From the cell containing the given text, extract its center point as [X, Y] coordinate. 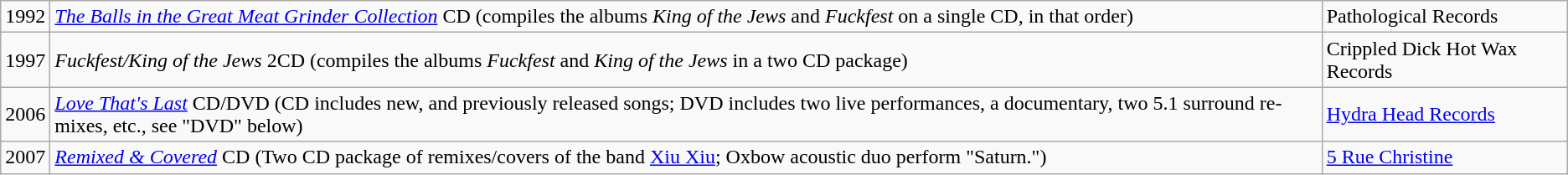
2006 [25, 114]
Fuckfest/King of the Jews 2CD (compiles the albums Fuckfest and King of the Jews in a two CD package) [686, 60]
1997 [25, 60]
1992 [25, 17]
5 Rue Christine [1444, 157]
The Balls in the Great Meat Grinder Collection CD (compiles the albums King of the Jews and Fuckfest on a single CD, in that order) [686, 17]
Pathological Records [1444, 17]
Hydra Head Records [1444, 114]
Remixed & Covered CD (Two CD package of remixes/covers of the band Xiu Xiu; Oxbow acoustic duo perform "Saturn.") [686, 157]
Crippled Dick Hot Wax Records [1444, 60]
2007 [25, 157]
